Capture the cell that displays the provided text and extract its [x, y] central coordinate. 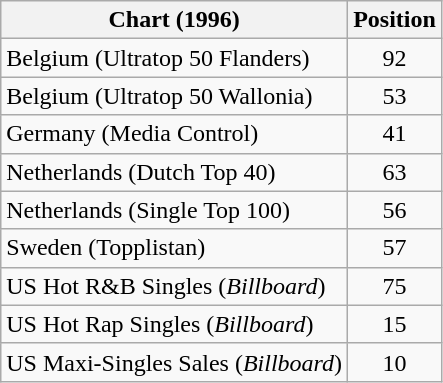
15 [395, 324]
92 [395, 58]
Sweden (Topplistan) [174, 248]
10 [395, 362]
US Hot Rap Singles (Billboard) [174, 324]
Position [395, 20]
US Maxi-Singles Sales (Billboard) [174, 362]
63 [395, 172]
Belgium (Ultratop 50 Wallonia) [174, 96]
56 [395, 210]
US Hot R&B Singles (Billboard) [174, 286]
Belgium (Ultratop 50 Flanders) [174, 58]
75 [395, 286]
Netherlands (Single Top 100) [174, 210]
Germany (Media Control) [174, 134]
57 [395, 248]
Netherlands (Dutch Top 40) [174, 172]
Chart (1996) [174, 20]
41 [395, 134]
53 [395, 96]
